Search for the cell housing the specified text and yield its (X, Y) center coordinate. 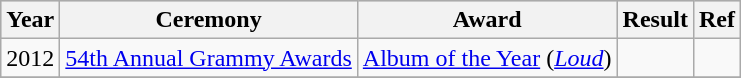
Ceremony (208, 20)
Ref (716, 20)
2012 (30, 58)
Year (30, 20)
Album of the Year (Loud) (487, 58)
Award (487, 20)
Result (655, 20)
54th Annual Grammy Awards (208, 58)
